Scan for the cell matching the given text and deliver its [x, y] coordinate at center. 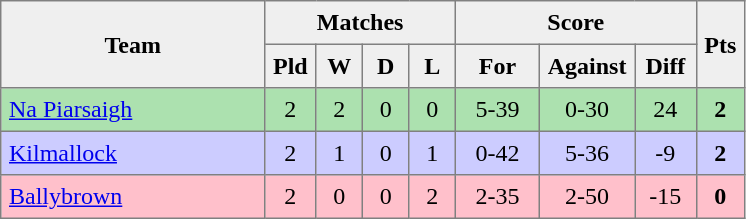
Score [576, 23]
2-35 [497, 197]
Pld [290, 66]
Team [133, 44]
Against [586, 66]
W [339, 66]
2-50 [586, 197]
5-36 [586, 153]
Diff [666, 66]
5-39 [497, 110]
0-42 [497, 153]
-15 [666, 197]
Matches [360, 23]
Ballybrown [133, 197]
Kilmallock [133, 153]
D [385, 66]
L [432, 66]
0-30 [586, 110]
24 [666, 110]
Pts [720, 44]
For [497, 66]
Na Piarsaigh [133, 110]
-9 [666, 153]
